For the text-containing cell, return its midpoint in (x, y) coordinate format. 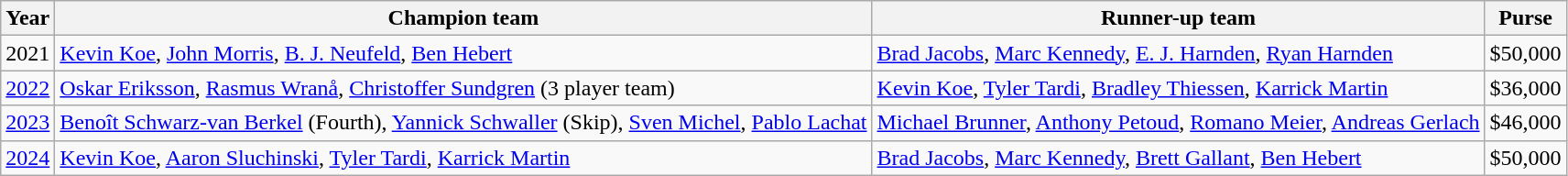
Purse (1526, 18)
Oskar Eriksson, Rasmus Wranå, Christoffer Sundgren (3 player team) (463, 88)
Brad Jacobs, Marc Kennedy, Brett Gallant, Ben Hebert (1178, 158)
Champion team (463, 18)
Michael Brunner, Anthony Petoud, Romano Meier, Andreas Gerlach (1178, 123)
Kevin Koe, John Morris, B. J. Neufeld, Ben Hebert (463, 53)
2022 (27, 88)
$46,000 (1526, 123)
Benoît Schwarz-van Berkel (Fourth), Yannick Schwaller (Skip), Sven Michel, Pablo Lachat (463, 123)
2023 (27, 123)
$36,000 (1526, 88)
Kevin Koe, Tyler Tardi, Bradley Thiessen, Karrick Martin (1178, 88)
2024 (27, 158)
Year (27, 18)
Kevin Koe, Aaron Sluchinski, Tyler Tardi, Karrick Martin (463, 158)
Runner-up team (1178, 18)
Brad Jacobs, Marc Kennedy, E. J. Harnden, Ryan Harnden (1178, 53)
2021 (27, 53)
